Identify which cell holds the provided text, then report its (x, y) central coordinate. 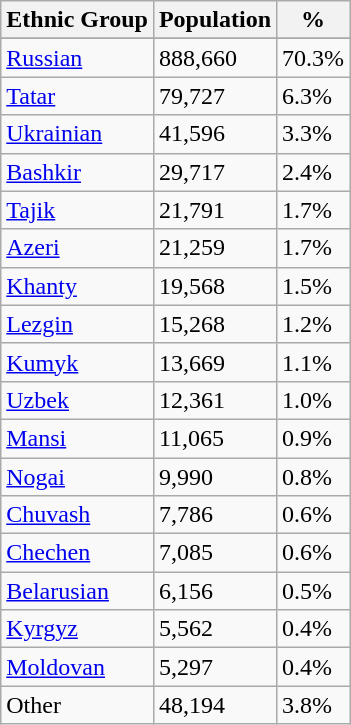
7,786 (214, 515)
21,791 (214, 210)
12,361 (214, 400)
1.0% (314, 400)
Chechen (78, 553)
19,568 (214, 286)
Lezgin (78, 324)
Ethnic Group (78, 20)
2.4% (314, 172)
Nogai (78, 477)
0.9% (314, 438)
3.3% (314, 134)
Tajik (78, 210)
11,065 (214, 438)
Khanty (78, 286)
Kumyk (78, 362)
29,717 (214, 172)
79,727 (214, 96)
1.2% (314, 324)
Uzbek (78, 400)
21,259 (214, 248)
15,268 (214, 324)
Belarusian (78, 591)
5,297 (214, 667)
1.5% (314, 286)
6,156 (214, 591)
Ukrainian (78, 134)
Bashkir (78, 172)
Russian (78, 58)
Tatar (78, 96)
1.1% (314, 362)
% (314, 20)
6.3% (314, 96)
5,562 (214, 629)
9,990 (214, 477)
70.3% (314, 58)
3.8% (314, 705)
Mansi (78, 438)
Azeri (78, 248)
0.5% (314, 591)
13,669 (214, 362)
Kyrgyz (78, 629)
Population (214, 20)
0.8% (314, 477)
7,085 (214, 553)
48,194 (214, 705)
Moldovan (78, 667)
Chuvash (78, 515)
888,660 (214, 58)
Other (78, 705)
41,596 (214, 134)
